Extract the [X, Y] coordinate from the center of the cell holding the provided text.  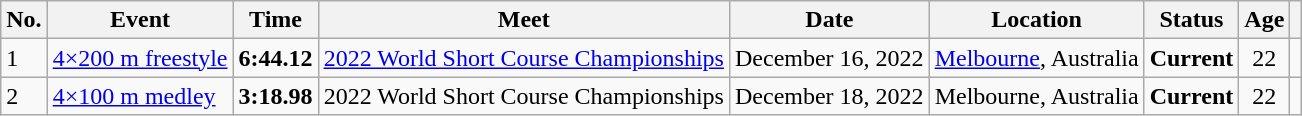
4×100 m medley [140, 96]
December 16, 2022 [829, 58]
No. [24, 20]
December 18, 2022 [829, 96]
Date [829, 20]
Status [1192, 20]
4×200 m freestyle [140, 58]
6:44.12 [276, 58]
Age [1264, 20]
Meet [524, 20]
Location [1036, 20]
1 [24, 58]
Event [140, 20]
2 [24, 96]
Time [276, 20]
3:18.98 [276, 96]
